Find where the given text appears and provide that cell's center as [X, Y] coordinate. 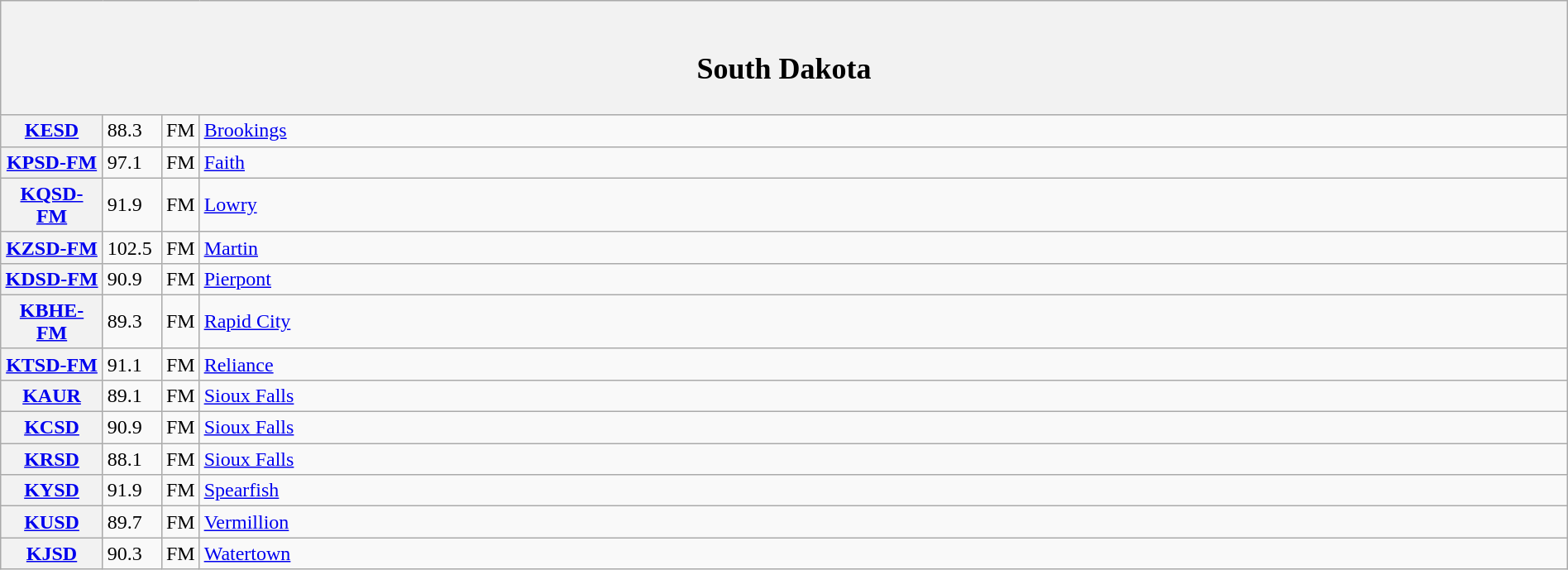
90.3 [132, 553]
Spearfish [883, 491]
89.1 [132, 395]
88.3 [132, 131]
89.3 [132, 321]
Faith [883, 162]
KCSD [52, 428]
KYSD [52, 491]
Brookings [883, 131]
Pierpont [883, 279]
KJSD [52, 553]
KRSD [52, 459]
KDSD-FM [52, 279]
Martin [883, 247]
KQSD-FM [52, 205]
89.7 [132, 522]
102.5 [132, 247]
KPSD-FM [52, 162]
Lowry [883, 205]
Rapid City [883, 321]
South Dakota [784, 58]
97.1 [132, 162]
KUSD [52, 522]
KZSD-FM [52, 247]
KAUR [52, 395]
KTSD-FM [52, 364]
88.1 [132, 459]
KESD [52, 131]
KBHE-FM [52, 321]
91.1 [132, 364]
Watertown [883, 553]
Reliance [883, 364]
Vermillion [883, 522]
